Find where the given text appears and provide that cell's center as (x, y) coordinate. 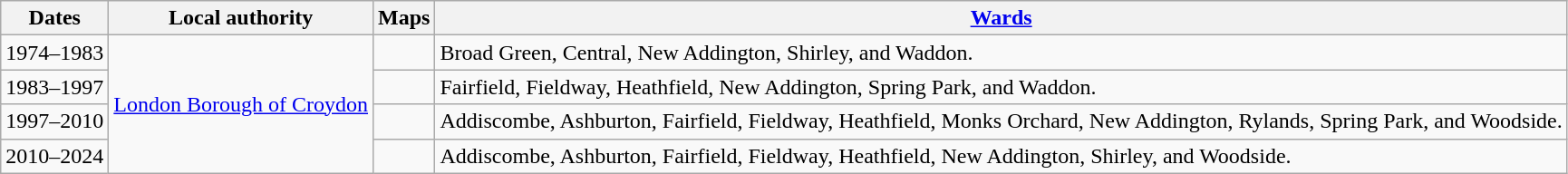
1983–1997 (54, 87)
Wards (1001, 18)
1974–1983 (54, 53)
Maps (404, 18)
Dates (54, 18)
2010–2024 (54, 156)
London Borough of Croydon (241, 104)
Addiscombe, Ashburton, Fairfield, Fieldway, Heathfield, New Addington, Shirley, and Woodside. (1001, 156)
Fairfield, Fieldway, Heathfield, New Addington, Spring Park, and Waddon. (1001, 87)
Broad Green, Central, New Addington, Shirley, and Waddon. (1001, 53)
1997–2010 (54, 121)
Local authority (241, 18)
Addiscombe, Ashburton, Fairfield, Fieldway, Heathfield, Monks Orchard, New Addington, Rylands, Spring Park, and Woodside. (1001, 121)
